Detect which cell encompasses the target text, then output its [x, y] center coordinate. 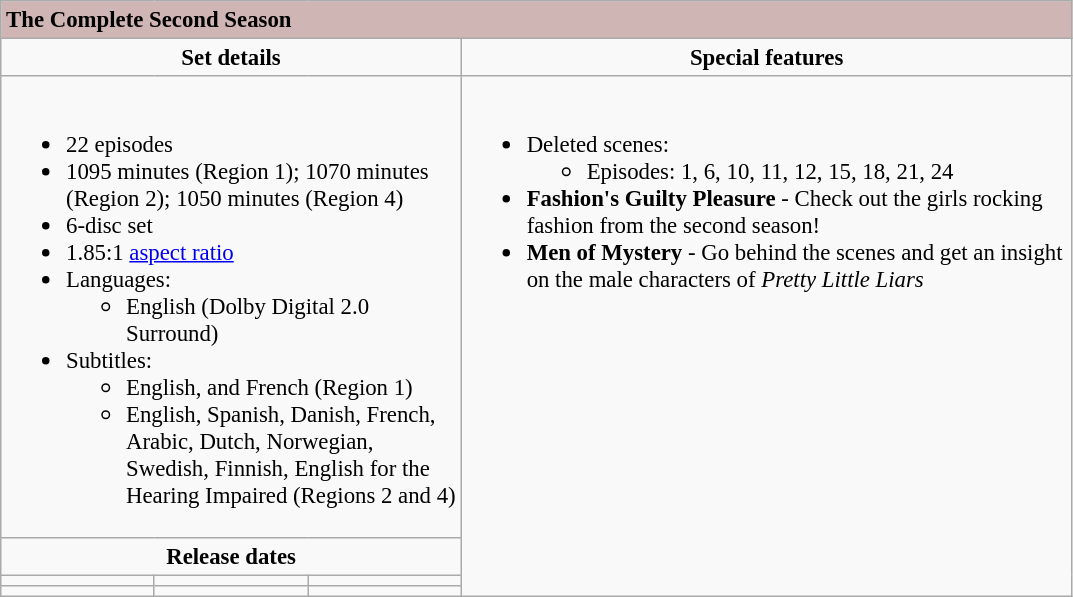
The Complete Second Season [536, 20]
Special features [766, 58]
Set details [232, 58]
Release dates [232, 556]
